Locate the cell with the specified text and output its [x, y] center coordinate. 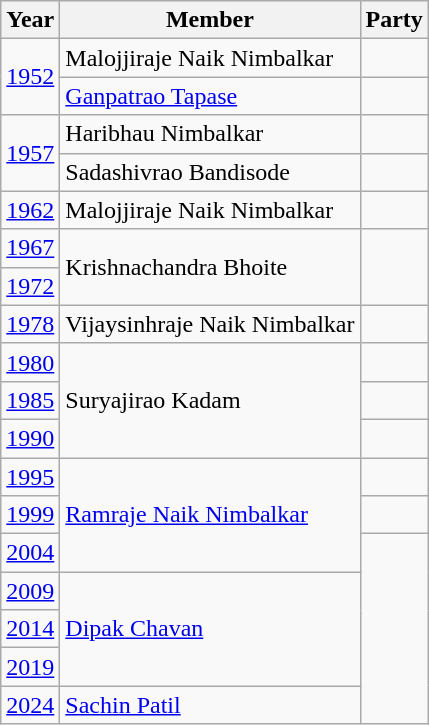
1952 [30, 77]
Ramraje Naik Nimbalkar [210, 515]
1957 [30, 153]
Sachin Patil [210, 705]
Sadashivrao Bandisode [210, 172]
Year [30, 20]
2004 [30, 553]
Krishnachandra Bhoite [210, 267]
Vijaysinhraje Naik Nimbalkar [210, 324]
1990 [30, 438]
Member [210, 20]
1980 [30, 362]
1999 [30, 515]
Haribhau Nimbalkar [210, 134]
Party [394, 20]
2014 [30, 629]
2024 [30, 705]
1962 [30, 210]
1978 [30, 324]
2019 [30, 667]
1985 [30, 400]
Suryajirao Kadam [210, 400]
1972 [30, 286]
Dipak Chavan [210, 629]
1995 [30, 477]
2009 [30, 591]
Ganpatrao Tapase [210, 96]
1967 [30, 248]
